Capture the cell that displays the provided text and extract its (x, y) central coordinate. 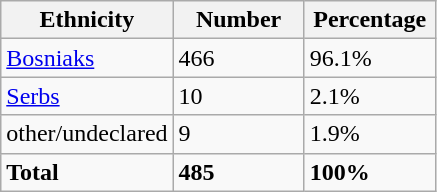
466 (238, 58)
100% (370, 172)
Percentage (370, 20)
96.1% (370, 58)
9 (238, 134)
other/undeclared (87, 134)
10 (238, 96)
Ethnicity (87, 20)
2.1% (370, 96)
Bosniaks (87, 58)
Total (87, 172)
485 (238, 172)
Serbs (87, 96)
Number (238, 20)
1.9% (370, 134)
